Locate the cell with the specified text and output its (x, y) center coordinate. 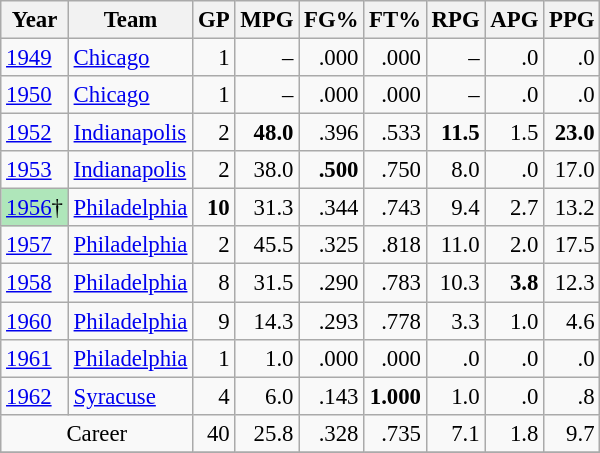
7.1 (456, 433)
1961 (35, 358)
10.3 (456, 283)
12.3 (572, 283)
.344 (332, 208)
9 (214, 321)
PPG (572, 20)
45.5 (267, 245)
48.0 (267, 133)
.328 (332, 433)
17.0 (572, 170)
17.5 (572, 245)
2.7 (514, 208)
.750 (396, 170)
1960 (35, 321)
8.0 (456, 170)
FG% (332, 20)
3.3 (456, 321)
MPG (267, 20)
1953 (35, 170)
.143 (332, 396)
Syracuse (130, 396)
RPG (456, 20)
10 (214, 208)
9.4 (456, 208)
2.0 (514, 245)
1950 (35, 95)
1.000 (396, 396)
1957 (35, 245)
40 (214, 433)
APG (514, 20)
.396 (332, 133)
.293 (332, 321)
11.0 (456, 245)
.783 (396, 283)
.533 (396, 133)
1.8 (514, 433)
25.8 (267, 433)
13.2 (572, 208)
.325 (332, 245)
.735 (396, 433)
1952 (35, 133)
9.7 (572, 433)
6.0 (267, 396)
11.5 (456, 133)
8 (214, 283)
1962 (35, 396)
1.5 (514, 133)
Team (130, 20)
1956† (35, 208)
Career (97, 433)
4 (214, 396)
1958 (35, 283)
.500 (332, 170)
23.0 (572, 133)
3.8 (514, 283)
.743 (396, 208)
.778 (396, 321)
14.3 (267, 321)
4.6 (572, 321)
31.5 (267, 283)
GP (214, 20)
.8 (572, 396)
1949 (35, 58)
FT% (396, 20)
.818 (396, 245)
38.0 (267, 170)
Year (35, 20)
31.3 (267, 208)
.290 (332, 283)
